From the cell containing the given text, extract its center point as [X, Y] coordinate. 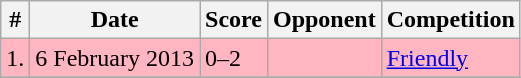
Friendly [450, 58]
Opponent [324, 20]
1. [16, 58]
Date [115, 20]
Competition [450, 20]
# [16, 20]
0–2 [234, 58]
6 February 2013 [115, 58]
Score [234, 20]
